For the text-containing cell, return its midpoint in (X, Y) coordinate format. 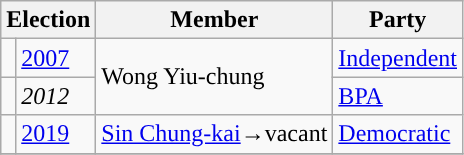
Member (214, 20)
2012 (56, 96)
2019 (56, 134)
BPA (398, 96)
2007 (56, 58)
Sin Chung-kai→vacant (214, 134)
Democratic (398, 134)
Party (398, 20)
Wong Yiu-chung (214, 77)
Election (48, 20)
Independent (398, 58)
